Return the (X, Y) coordinate for the center point of the cell that contains the specified text.  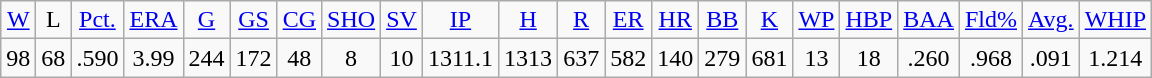
Pct. (98, 20)
140 (676, 58)
L (54, 20)
ERA (154, 20)
48 (299, 58)
1313 (528, 58)
8 (352, 58)
WP (816, 20)
HBP (869, 20)
1311.1 (460, 58)
R (582, 20)
1.214 (1115, 58)
BB (722, 20)
BAA (929, 20)
SV (402, 20)
ER (628, 20)
582 (628, 58)
98 (18, 58)
.260 (929, 58)
172 (254, 58)
681 (770, 58)
Avg. (1052, 20)
K (770, 20)
WHIP (1115, 20)
.968 (990, 58)
IP (460, 20)
Fld% (990, 20)
SHO (352, 20)
.590 (98, 58)
.091 (1052, 58)
279 (722, 58)
HR (676, 20)
GS (254, 20)
G (206, 20)
W (18, 20)
18 (869, 58)
H (528, 20)
CG (299, 20)
637 (582, 58)
3.99 (154, 58)
10 (402, 58)
244 (206, 58)
13 (816, 58)
68 (54, 58)
